Determine the [X, Y] coordinate at the center of the cell enclosing the given text.  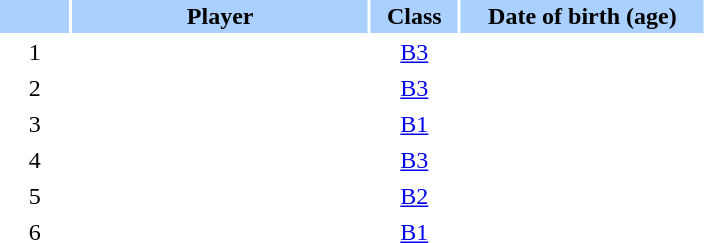
Date of birth (age) [582, 16]
1 [34, 52]
4 [34, 160]
2 [34, 88]
5 [34, 196]
Class [414, 16]
3 [34, 124]
B2 [414, 196]
Player [220, 16]
B1 [414, 124]
